Find where the given text appears and provide that cell's center as (X, Y) coordinate. 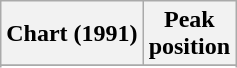
Peak position (189, 34)
Chart (1991) (72, 34)
